Return [X, Y] of the center of cell containing provided text 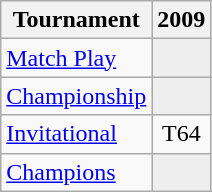
Champions [76, 172]
Match Play [76, 58]
Invitational [76, 134]
T64 [182, 134]
2009 [182, 20]
Championship [76, 96]
Tournament [76, 20]
